Provide the [x, y] coordinate of the cell's center where the given text is located.  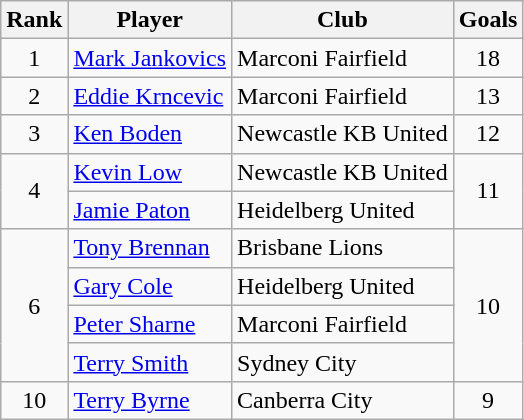
Terry Smith [150, 362]
Rank [34, 20]
Jamie Paton [150, 210]
12 [488, 134]
4 [34, 191]
18 [488, 58]
Sydney City [343, 362]
Eddie Krncevic [150, 96]
Terry Byrne [150, 400]
Gary Cole [150, 286]
Tony Brennan [150, 248]
Club [343, 20]
Kevin Low [150, 172]
Brisbane Lions [343, 248]
1 [34, 58]
6 [34, 305]
11 [488, 191]
Player [150, 20]
2 [34, 96]
Goals [488, 20]
Mark Jankovics [150, 58]
Peter Sharne [150, 324]
Canberra City [343, 400]
Ken Boden [150, 134]
3 [34, 134]
9 [488, 400]
13 [488, 96]
